Pinpoint the cell where the given text exists, returning its (X, Y) midpoint coordinate. 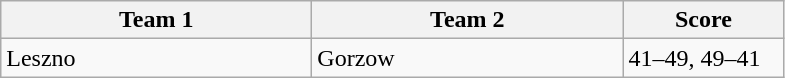
Score (704, 20)
Team 1 (156, 20)
Team 2 (468, 20)
Leszno (156, 58)
Gorzow (468, 58)
41–49, 49–41 (704, 58)
